Search for the cell housing the specified text and yield its [x, y] center coordinate. 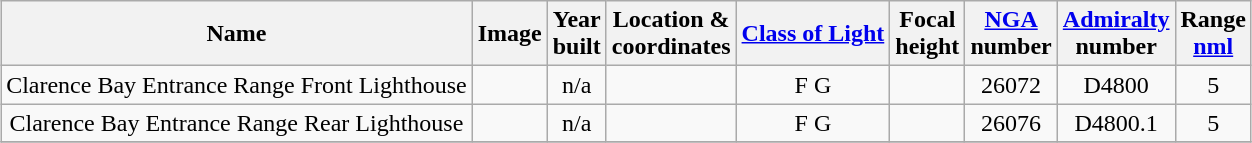
Admiraltynumber [1116, 34]
D4800.1 [1116, 123]
D4800 [1116, 85]
Location & coordinates [671, 34]
26072 [1011, 85]
Class of Light [813, 34]
Clarence Bay Entrance Range Front Lighthouse [237, 85]
Image [510, 34]
Name [237, 34]
Clarence Bay Entrance Range Rear Lighthouse [237, 123]
Focalheight [928, 34]
Yearbuilt [576, 34]
Rangenml [1213, 34]
26076 [1011, 123]
NGAnumber [1011, 34]
